Output the [x, y] coordinate of the center of the cell containing the given text.  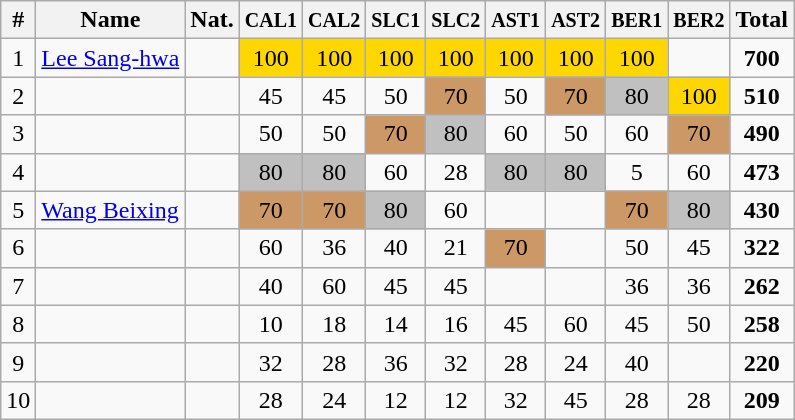
7 [18, 286]
Wang Beixing [110, 210]
SLC1 [396, 20]
6 [18, 248]
BER2 [699, 20]
CAL1 [270, 20]
430 [762, 210]
3 [18, 134]
CAL2 [334, 20]
Name [110, 20]
490 [762, 134]
209 [762, 400]
700 [762, 58]
SLC2 [456, 20]
18 [334, 324]
258 [762, 324]
AST1 [516, 20]
473 [762, 172]
322 [762, 248]
510 [762, 96]
8 [18, 324]
BER1 [637, 20]
1 [18, 58]
4 [18, 172]
220 [762, 362]
14 [396, 324]
16 [456, 324]
Lee Sang-hwa [110, 58]
AST2 [576, 20]
# [18, 20]
9 [18, 362]
262 [762, 286]
21 [456, 248]
Total [762, 20]
Nat. [212, 20]
2 [18, 96]
